Capture the cell that displays the provided text and extract its (X, Y) central coordinate. 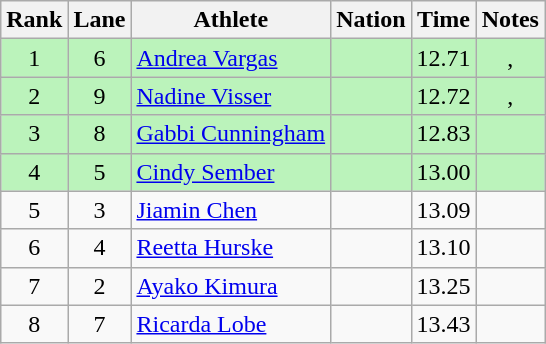
9 (100, 96)
Rank (34, 20)
13.25 (444, 286)
Nadine Visser (231, 96)
12.71 (444, 58)
13.00 (444, 172)
Nation (371, 20)
Ayako Kimura (231, 286)
Gabbi Cunningham (231, 134)
13.10 (444, 248)
Cindy Sember (231, 172)
Reetta Hurske (231, 248)
1 (34, 58)
12.83 (444, 134)
13.43 (444, 324)
Notes (510, 20)
Jiamin Chen (231, 210)
13.09 (444, 210)
Ricarda Lobe (231, 324)
Lane (100, 20)
Athlete (231, 20)
Time (444, 20)
Andrea Vargas (231, 58)
12.72 (444, 96)
